For the text-containing cell, return its midpoint in (X, Y) coordinate format. 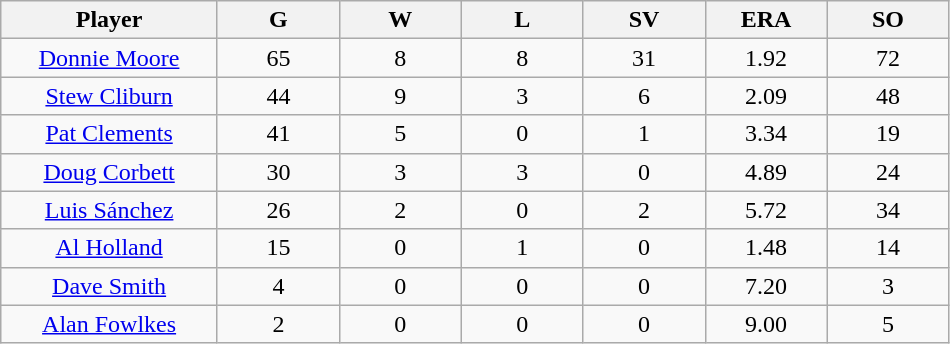
19 (888, 134)
48 (888, 96)
7.20 (766, 286)
Pat Clements (110, 134)
L (522, 20)
1.92 (766, 58)
34 (888, 210)
Al Holland (110, 248)
2.09 (766, 96)
9 (400, 96)
24 (888, 172)
G (278, 20)
Player (110, 20)
Dave Smith (110, 286)
30 (278, 172)
41 (278, 134)
Alan Fowlkes (110, 324)
26 (278, 210)
3.34 (766, 134)
Donnie Moore (110, 58)
4 (278, 286)
31 (644, 58)
6 (644, 96)
14 (888, 248)
Doug Corbett (110, 172)
5.72 (766, 210)
ERA (766, 20)
Luis Sánchez (110, 210)
W (400, 20)
SV (644, 20)
72 (888, 58)
65 (278, 58)
1.48 (766, 248)
Stew Cliburn (110, 96)
44 (278, 96)
9.00 (766, 324)
SO (888, 20)
15 (278, 248)
4.89 (766, 172)
